Determine the [X, Y] coordinate at the center of the cell enclosing the given text.  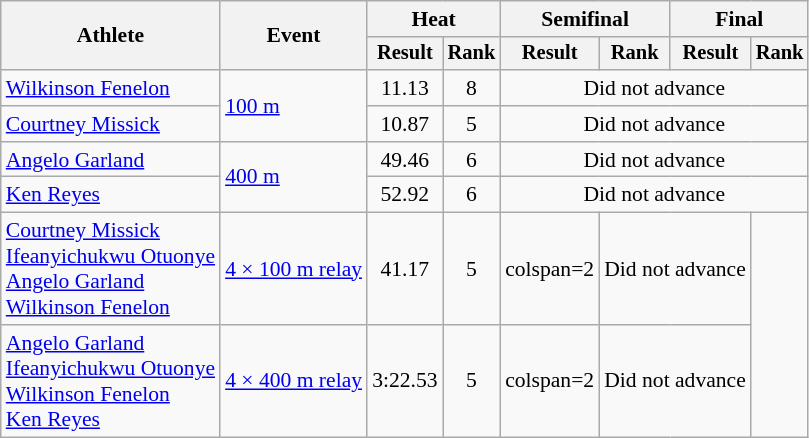
49.46 [404, 160]
3:22.53 [404, 381]
8 [472, 88]
Heat [434, 19]
41.17 [404, 269]
11.13 [404, 88]
Angelo Garland [110, 160]
Angelo GarlandIfeanyichukwu OtuonyeWilkinson FenelonKen Reyes [110, 381]
Semifinal [585, 19]
Courtney Missick [110, 124]
Final [739, 19]
4 × 100 m relay [294, 269]
Event [294, 36]
100 m [294, 106]
10.87 [404, 124]
4 × 400 m relay [294, 381]
400 m [294, 178]
Courtney MissickIfeanyichukwu OtuonyeAngelo GarlandWilkinson Fenelon [110, 269]
52.92 [404, 195]
Ken Reyes [110, 195]
Wilkinson Fenelon [110, 88]
Athlete [110, 36]
